For the text-containing cell, return its midpoint in [x, y] coordinate format. 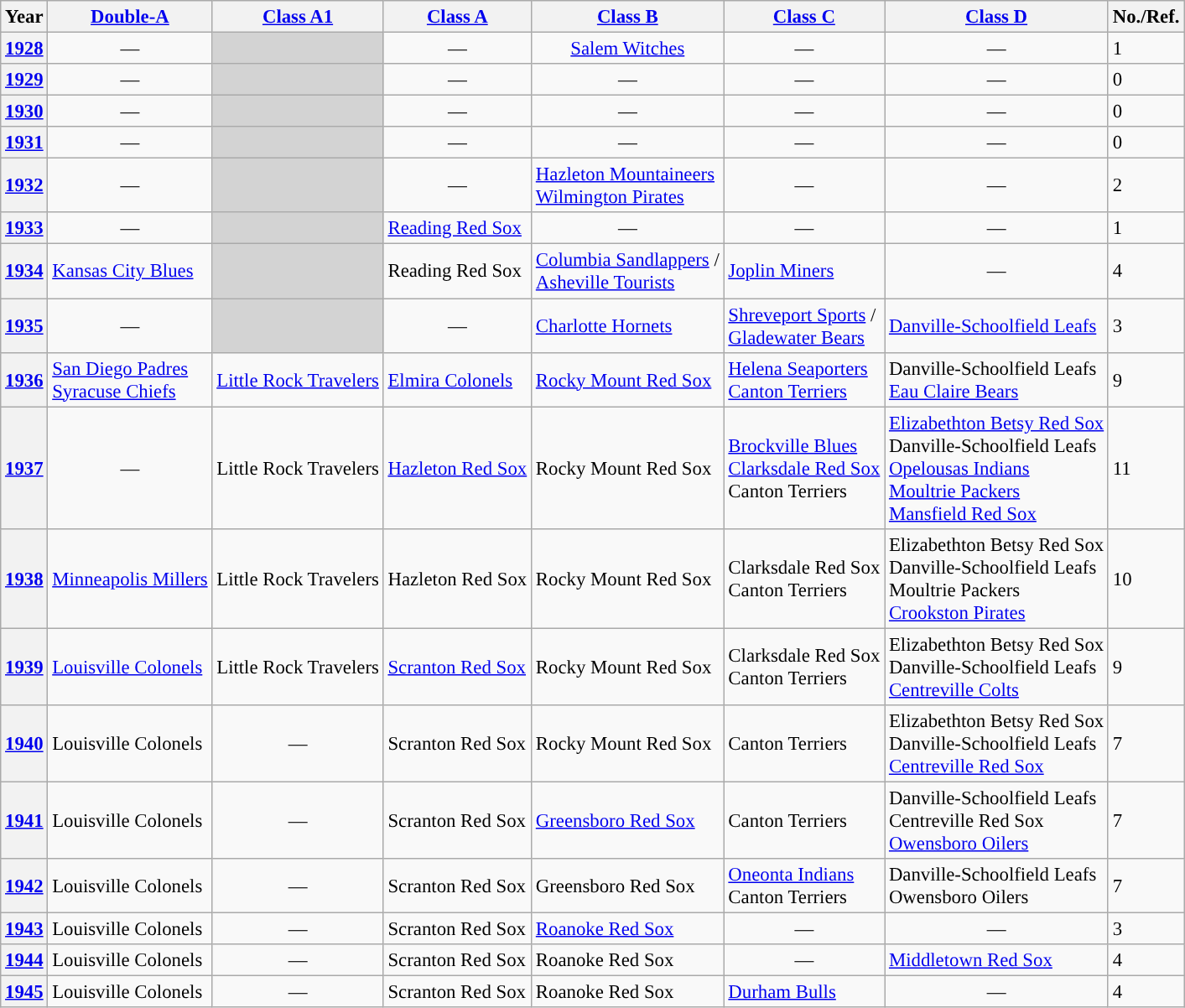
Salem Witches [628, 49]
1929 [24, 80]
Danville-Schoolfield LeafsCentreville Red SoxOwensboro Oilers [996, 820]
Elizabethton Betsy Red SoxDanville-Schoolfield LeafsCentreville Red Sox [996, 744]
1945 [24, 992]
1938 [24, 579]
Kansas City Blues [130, 272]
10 [1146, 579]
1937 [24, 468]
1940 [24, 744]
1928 [24, 49]
Danville-Schoolfield Leafs [996, 325]
Double-A [130, 17]
Helena SeaportersCanton Terriers [804, 379]
Year [24, 17]
1939 [24, 667]
Class B [628, 17]
Joplin Miners [804, 272]
Class C [804, 17]
Minneapolis Millers [130, 579]
1944 [24, 960]
1935 [24, 325]
1943 [24, 928]
Hazleton MountaineersWilmington Pirates [628, 186]
Elizabethton Betsy Red SoxDanville-Schoolfield LeafsOpelousas IndiansMoultrie PackersMansfield Red Sox [996, 468]
No./Ref. [1146, 17]
11 [1146, 468]
1934 [24, 272]
Columbia Sandlappers /Asheville Tourists [628, 272]
2 [1146, 186]
Middletown Red Sox [996, 960]
1941 [24, 820]
1932 [24, 186]
1936 [24, 379]
1931 [24, 143]
Charlotte Hornets [628, 325]
Shreveport Sports /Gladewater Bears [804, 325]
Class A [457, 17]
Class A1 [298, 17]
Class D [996, 17]
1930 [24, 112]
Oneonta IndiansCanton Terriers [804, 886]
Brockville BluesClarksdale Red SoxCanton Terriers [804, 468]
Danville-Schoolfield LeafsEau Claire Bears [996, 379]
1933 [24, 229]
San Diego PadresSyracuse Chiefs [130, 379]
Danville-Schoolfield LeafsOwensboro Oilers [996, 886]
1942 [24, 886]
Elizabethton Betsy Red SoxDanville-Schoolfield LeafsMoultrie PackersCrookston Pirates [996, 579]
Elizabethton Betsy Red SoxDanville-Schoolfield LeafsCentreville Colts [996, 667]
Elmira Colonels [457, 379]
Durham Bulls [804, 992]
